Identify which cell holds the provided text, then report its (X, Y) central coordinate. 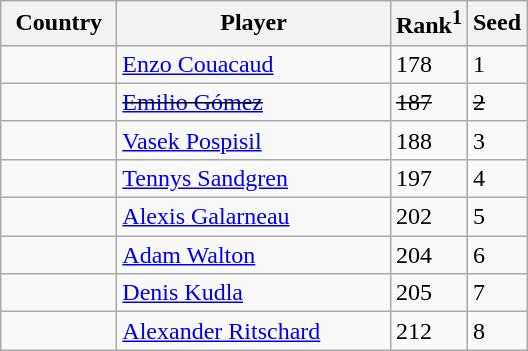
Vasek Pospisil (254, 140)
Alexis Galarneau (254, 217)
4 (496, 178)
Tennys Sandgren (254, 178)
Country (59, 24)
Alexander Ritschard (254, 331)
6 (496, 255)
Player (254, 24)
8 (496, 331)
Enzo Couacaud (254, 64)
188 (428, 140)
Rank1 (428, 24)
1 (496, 64)
204 (428, 255)
5 (496, 217)
205 (428, 293)
Denis Kudla (254, 293)
202 (428, 217)
178 (428, 64)
187 (428, 102)
197 (428, 178)
212 (428, 331)
2 (496, 102)
Emilio Gómez (254, 102)
3 (496, 140)
Seed (496, 24)
Adam Walton (254, 255)
7 (496, 293)
